Locate the cell with the specified text and output its [x, y] center coordinate. 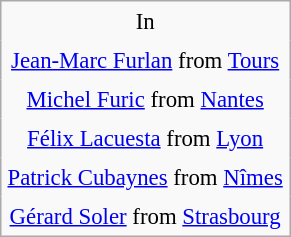
Patrick Cubaynes from Nîmes [146, 178]
Félix Lacuesta from Lyon [146, 138]
In [146, 21]
Gérard Soler from Strasbourg [146, 216]
Jean-Marc Furlan from Tours [146, 60]
Michel Furic from Nantes [146, 100]
